Extract the [x, y] coordinate from the center of the cell holding the provided text.  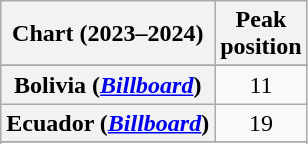
Ecuador (Billboard) [108, 123]
Peakposition [261, 34]
19 [261, 123]
Bolivia (Billboard) [108, 85]
11 [261, 85]
Chart (2023–2024) [108, 34]
